Locate the cell with the specified text and output its (x, y) center coordinate. 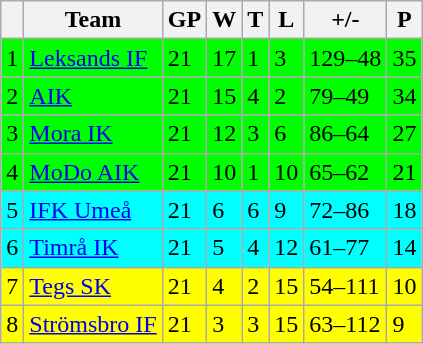
86–64 (346, 134)
Strömsbro IF (93, 324)
27 (404, 134)
14 (404, 248)
Leksands IF (93, 58)
IFK Umeå (93, 210)
GP (184, 20)
7 (12, 286)
63–112 (346, 324)
79–49 (346, 96)
65–62 (346, 172)
Team (93, 20)
129–48 (346, 58)
Tegs SK (93, 286)
+/- (346, 20)
61–77 (346, 248)
Mora IK (93, 134)
Timrå IK (93, 248)
54–111 (346, 286)
72–86 (346, 210)
18 (404, 210)
MoDo AIK (93, 172)
17 (224, 58)
L (286, 20)
35 (404, 58)
AIK (93, 96)
T (256, 20)
8 (12, 324)
34 (404, 96)
W (224, 20)
P (404, 20)
